Pinpoint the cell where the given text exists, returning its [X, Y] midpoint coordinate. 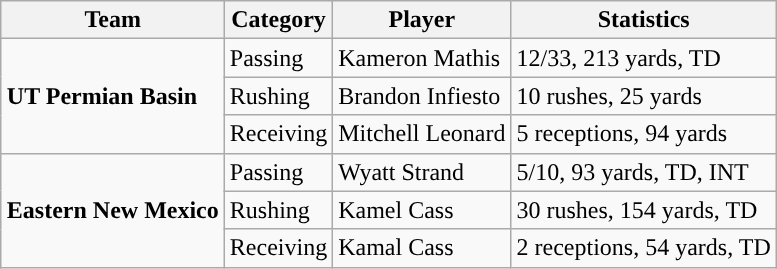
Kamel Cass [422, 210]
10 rushes, 25 yards [644, 96]
12/33, 213 yards, TD [644, 58]
Statistics [644, 20]
Player [422, 20]
Brandon Infiesto [422, 96]
Eastern New Mexico [112, 210]
Category [278, 20]
Wyatt Strand [422, 172]
30 rushes, 154 yards, TD [644, 210]
5/10, 93 yards, TD, INT [644, 172]
Mitchell Leonard [422, 134]
Team [112, 20]
UT Permian Basin [112, 96]
5 receptions, 94 yards [644, 134]
Kamal Cass [422, 248]
2 receptions, 54 yards, TD [644, 248]
Kameron Mathis [422, 58]
